Output the (x, y) coordinate of the center of the cell containing the given text.  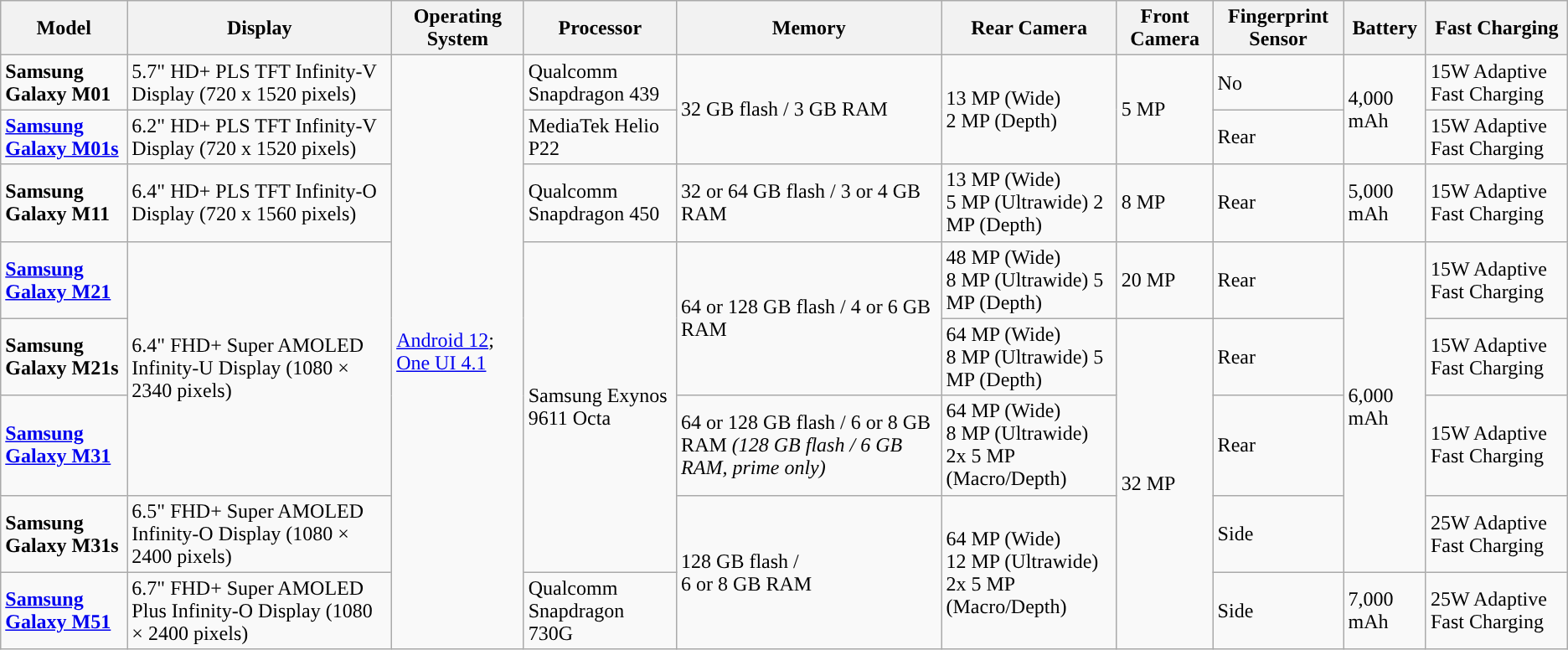
Samsung Galaxy M11 (64, 203)
64 or 128 GB flash / 6 or 8 GB RAM (128 GB flash / 6 GB RAM, prime only) (809, 446)
5,000 mAh (1385, 203)
48 MP (Wide)8 MP (Ultrawide) 5 MP (Depth) (1029, 280)
6.5" FHD+ Super AMOLED Infinity-O Display (1080 × 2400 pixels) (260, 534)
Operating System (458, 28)
6.7" FHD+ Super AMOLED Plus Infinity-O Display (1080 × 2400 pixels) (260, 611)
6.4" FHD+ Super AMOLED Infinity-U Display (1080 × 2340 pixels) (260, 369)
8 MP (1164, 203)
Android 12; One UI 4.1 (458, 353)
32 MP (1164, 484)
Samsung Galaxy M21 (64, 280)
Qualcomm Snapdragon 730G (600, 611)
13 MP (Wide)5 MP (Ultrawide) 2 MP (Depth) (1029, 203)
Samsung Galaxy M31s (64, 534)
6,000 mAh (1385, 407)
Samsung Galaxy M21s (64, 357)
Samsung Galaxy M01s (64, 137)
Samsung Galaxy M51 (64, 611)
Display (260, 28)
Rear Camera (1029, 28)
7,000 mAh (1385, 611)
Processor (600, 28)
Memory (809, 28)
13 MP (Wide)2 MP (Depth) (1029, 110)
4,000 mAh (1385, 110)
Battery (1385, 28)
32 GB flash / 3 GB RAM (809, 110)
Fingerprint Sensor (1278, 28)
Samsung Galaxy M01 (64, 82)
Front Camera (1164, 28)
Samsung Exynos 9611 Octa (600, 407)
5.7" HD+ PLS TFT Infinity-V Display (720 x 1520 pixels) (260, 82)
No (1278, 82)
6.2" HD+ PLS TFT Infinity-V Display (720 x 1520 pixels) (260, 137)
Qualcomm Snapdragon 450 (600, 203)
Samsung Galaxy M31 (64, 446)
64 or 128 GB flash / 4 or 6 GB RAM (809, 318)
Fast Charging (1496, 28)
6.4" HD+ PLS TFT Infinity-O Display (720 x 1560 pixels) (260, 203)
5 MP (1164, 110)
32 or 64 GB flash / 3 or 4 GB RAM (809, 203)
Model (64, 28)
64 MP (Wide)8 MP (Ultrawide)2x 5 MP (Macro/Depth) (1029, 446)
MediaTek Helio P22 (600, 137)
Qualcomm Snapdragon 439 (600, 82)
64 MP (Wide)8 MP (Ultrawide) 5 MP (Depth) (1029, 357)
128 GB flash /6 or 8 GB RAM (809, 572)
64 MP (Wide)12 MP (Ultrawide)2x 5 MP (Macro/Depth) (1029, 572)
20 MP (1164, 280)
